Output the [X, Y] coordinate of the center of the cell containing the given text.  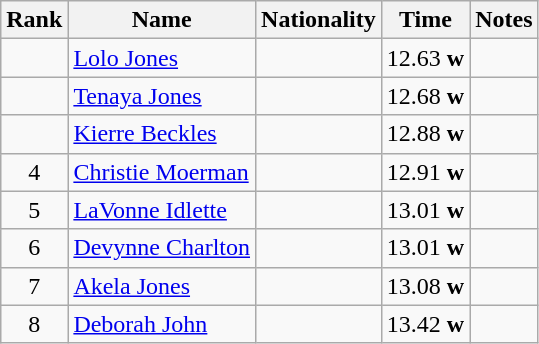
Akela Jones [162, 286]
12.88 w [425, 134]
Tenaya Jones [162, 96]
13.42 w [425, 324]
6 [34, 248]
Deborah John [162, 324]
Devynne Charlton [162, 248]
Notes [504, 20]
Rank [34, 20]
5 [34, 210]
4 [34, 172]
Time [425, 20]
8 [34, 324]
Kierre Beckles [162, 134]
LaVonne Idlette [162, 210]
13.08 w [425, 286]
12.68 w [425, 96]
12.63 w [425, 58]
12.91 w [425, 172]
Christie Moerman [162, 172]
Nationality [319, 20]
Lolo Jones [162, 58]
Name [162, 20]
7 [34, 286]
